Return (x, y) of the center of cell containing provided text 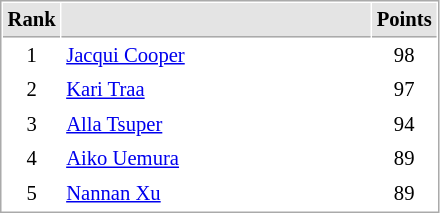
Points (404, 20)
Jacqui Cooper (216, 56)
1 (32, 56)
Kari Traa (216, 90)
Nannan Xu (216, 194)
5 (32, 194)
94 (404, 124)
Alla Tsuper (216, 124)
97 (404, 90)
2 (32, 90)
3 (32, 124)
Rank (32, 20)
Aiko Uemura (216, 158)
4 (32, 158)
98 (404, 56)
